Extract the [x, y] coordinate from the center of the cell holding the provided text.  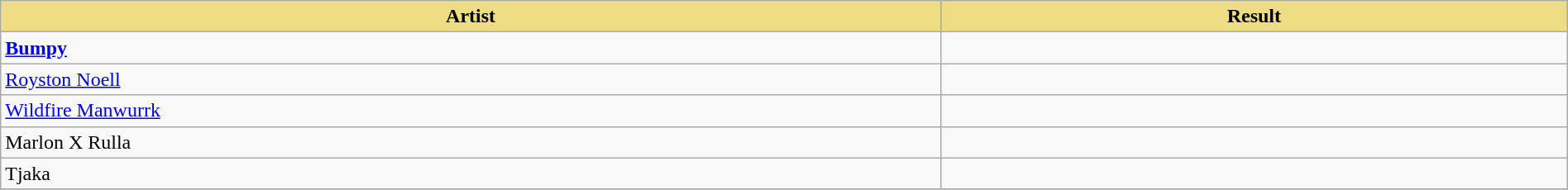
Bumpy [471, 48]
Royston Noell [471, 79]
Result [1254, 17]
Artist [471, 17]
Wildfire Manwurrk [471, 111]
Marlon X Rulla [471, 142]
Tjaka [471, 173]
